Search for the cell housing the specified text and yield its (x, y) center coordinate. 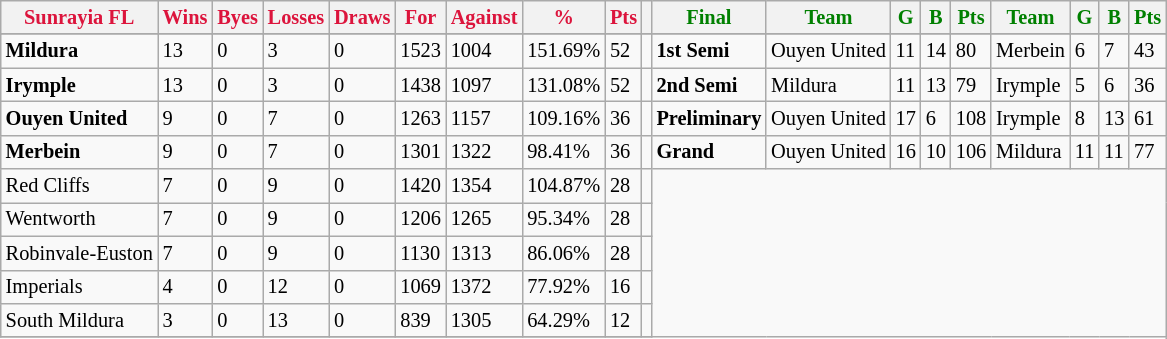
Imperials (80, 287)
77.92% (564, 287)
1265 (484, 219)
2nd Semi (710, 85)
Sunrayia FL (80, 17)
151.69% (564, 51)
43 (1148, 51)
For (420, 17)
Wentworth (80, 219)
1004 (484, 51)
106 (971, 152)
98.41% (564, 152)
4 (186, 287)
86.06% (564, 253)
1206 (420, 219)
South Mildura (80, 320)
108 (971, 118)
17 (906, 118)
% (564, 17)
1523 (420, 51)
5 (1084, 85)
Preliminary (710, 118)
1322 (484, 152)
8 (1084, 118)
1st Semi (710, 51)
61 (1148, 118)
1420 (420, 186)
Draws (362, 17)
80 (971, 51)
14 (936, 51)
1097 (484, 85)
Byes (237, 17)
Losses (296, 17)
Wins (186, 17)
1354 (484, 186)
Robinvale-Euston (80, 253)
1157 (484, 118)
1313 (484, 253)
109.16% (564, 118)
131.08% (564, 85)
Final (710, 17)
79 (971, 85)
1301 (420, 152)
95.34% (564, 219)
Grand (710, 152)
77 (1148, 152)
Against (484, 17)
64.29% (564, 320)
839 (420, 320)
1438 (420, 85)
Red Cliffs (80, 186)
1130 (420, 253)
1305 (484, 320)
104.87% (564, 186)
1069 (420, 287)
1263 (420, 118)
1372 (484, 287)
10 (936, 152)
